For the text-containing cell, return its midpoint in (X, Y) coordinate format. 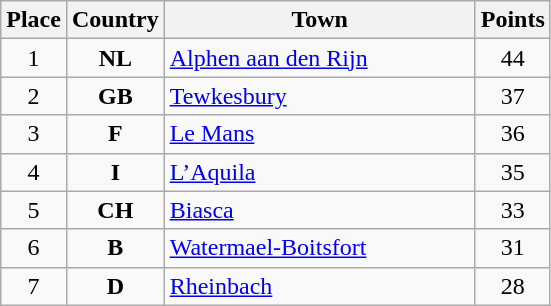
F (115, 134)
D (115, 286)
44 (512, 58)
GB (115, 96)
Place (34, 20)
31 (512, 248)
Watermael-Boitsfort (320, 248)
Alphen aan den Rijn (320, 58)
33 (512, 210)
35 (512, 172)
3 (34, 134)
CH (115, 210)
4 (34, 172)
5 (34, 210)
Le Mans (320, 134)
7 (34, 286)
28 (512, 286)
Biasca (320, 210)
L’Aquila (320, 172)
NL (115, 58)
36 (512, 134)
1 (34, 58)
Rheinbach (320, 286)
I (115, 172)
B (115, 248)
2 (34, 96)
Points (512, 20)
Tewkesbury (320, 96)
37 (512, 96)
6 (34, 248)
Country (115, 20)
Town (320, 20)
